Scan for the cell matching the given text and deliver its (x, y) coordinate at center. 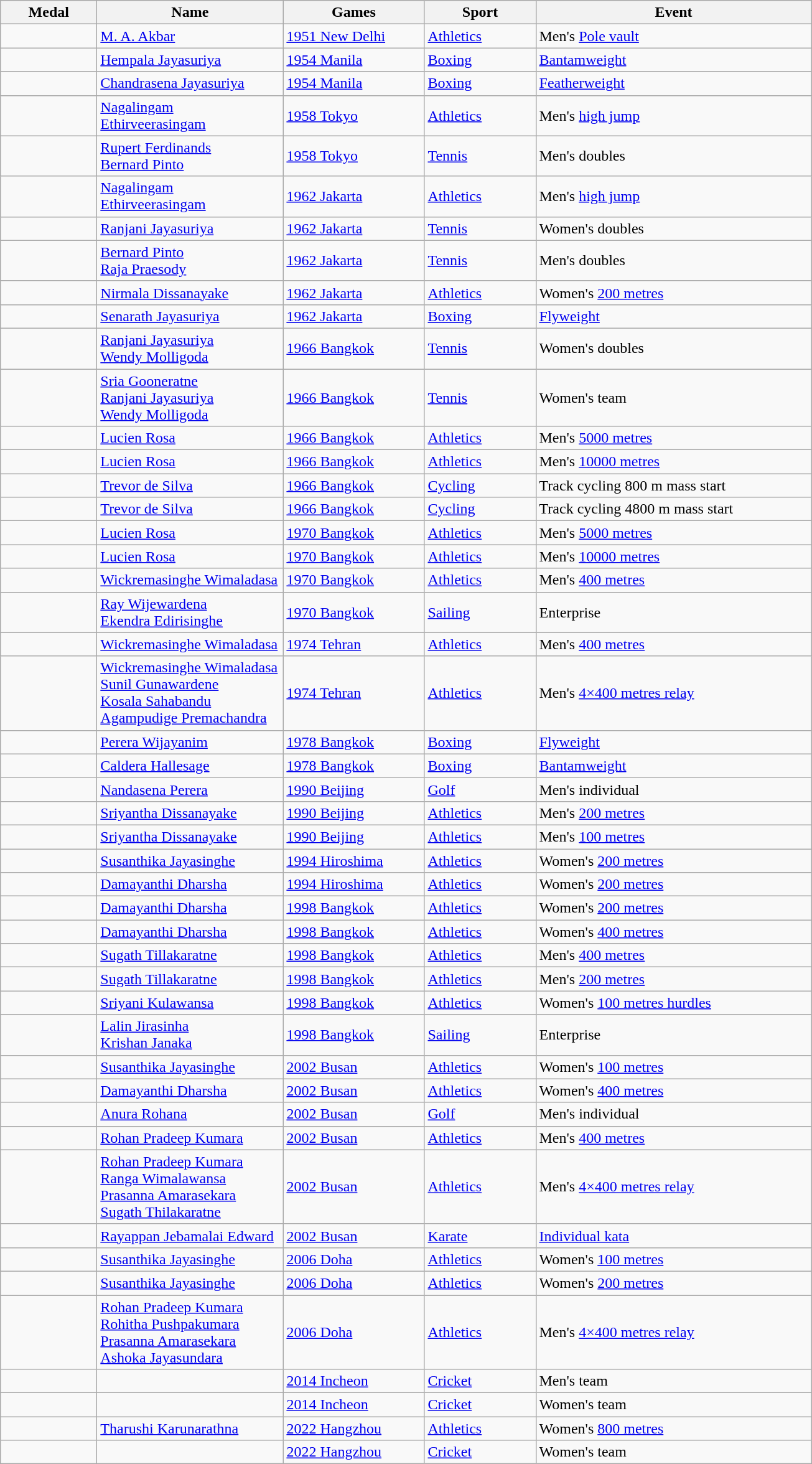
M. A. Akbar (190, 36)
Nirmala Dissanayake (190, 293)
Women's 100 metres hurdles (673, 1003)
Hempala Jayasuriya (190, 60)
Featherweight (673, 83)
Medal (49, 12)
Senarath Jayasuriya (190, 316)
Ranjani JayasuriyaWendy Molligoda (190, 349)
Nandasena Perera (190, 789)
Rohan Pradeep KumaraRohitha PushpakumaraPrasanna AmarasekaraAshoka Jayasundara (190, 1332)
Rohan Pradeep Kumara (190, 1138)
Chandrasena Jayasuriya (190, 83)
Women's 800 metres (673, 1429)
Lalin JirasinhaKrishan Janaka (190, 1035)
Ray WijewardenaEkendra Edirisinghe (190, 612)
Men's team (673, 1381)
Men's 100 metres (673, 837)
Caldera Hallesage (190, 766)
Rohan Pradeep KumaraRanga WimalawansaPrasanna AmarasekaraSugath Thilakaratne (190, 1186)
Event (673, 12)
Track cycling 800 m mass start (673, 486)
1951 New Delhi (353, 36)
Rayappan Jebamalai Edward (190, 1236)
Tharushi Karunarathna (190, 1429)
Perera Wijayanim (190, 742)
Men's Pole vault (673, 36)
Sriyani Kulawansa (190, 1003)
Name (190, 12)
Sport (480, 12)
Sria GooneratneRanjani JayasuriyaWendy Molligoda (190, 397)
Anura Rohana (190, 1114)
Rupert FerdinandsBernard Pinto (190, 156)
Bernard PintoRaja Praesody (190, 260)
Track cycling 4800 m mass start (673, 509)
Wickremasinghe WimaladasaSunil GunawardeneKosala SahabanduAgampudige Premachandra (190, 693)
Individual kata (673, 1236)
Games (353, 12)
Ranjani Jayasuriya (190, 228)
Karate (480, 1236)
